Detect which cell encompasses the target text, then output its [X, Y] center coordinate. 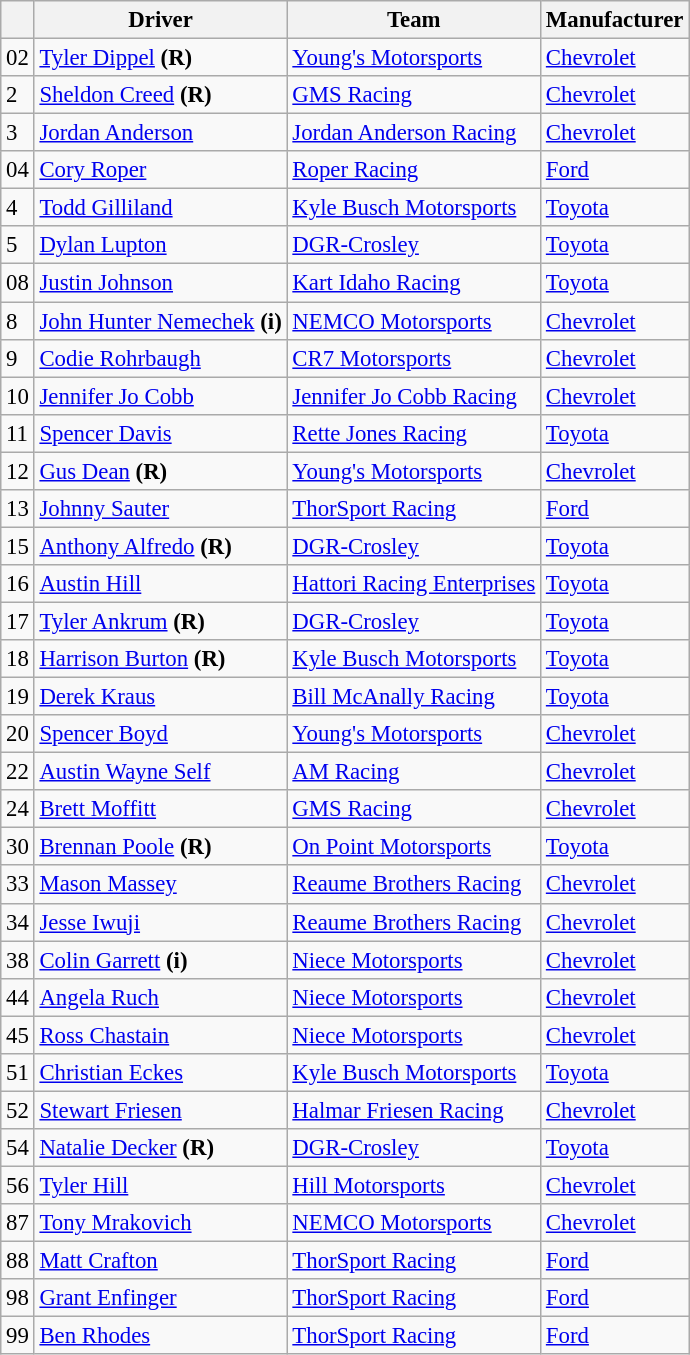
Johnny Sauter [160, 509]
Anthony Alfredo (R) [160, 546]
88 [18, 1261]
51 [18, 1073]
Gus Dean (R) [160, 471]
Jennifer Jo Cobb [160, 396]
Austin Hill [160, 584]
20 [18, 734]
54 [18, 1148]
Manufacturer [615, 20]
24 [18, 809]
Ross Chastain [160, 1035]
3 [18, 133]
Spencer Davis [160, 433]
11 [18, 433]
Stewart Friesen [160, 1110]
Halmar Friesen Racing [414, 1110]
98 [18, 1298]
Hill Motorsports [414, 1185]
Todd Gilliland [160, 208]
44 [18, 997]
Angela Ruch [160, 997]
Matt Crafton [160, 1261]
Sheldon Creed (R) [160, 95]
Dylan Lupton [160, 245]
2 [18, 95]
22 [18, 772]
Codie Rohrbaugh [160, 358]
Team [414, 20]
Derek Kraus [160, 697]
Mason Massey [160, 885]
CR7 Motorsports [414, 358]
Jordan Anderson [160, 133]
Tyler Hill [160, 1185]
Tony Mrakovich [160, 1223]
15 [18, 546]
8 [18, 321]
Roper Racing [414, 170]
AM Racing [414, 772]
On Point Motorsports [414, 847]
Cory Roper [160, 170]
4 [18, 208]
17 [18, 621]
Harrison Burton (R) [160, 659]
Tyler Ankrum (R) [160, 621]
87 [18, 1223]
Spencer Boyd [160, 734]
Driver [160, 20]
99 [18, 1336]
33 [18, 885]
30 [18, 847]
9 [18, 358]
12 [18, 471]
Ben Rhodes [160, 1336]
02 [18, 58]
38 [18, 960]
56 [18, 1185]
Kart Idaho Racing [414, 283]
34 [18, 922]
Rette Jones Racing [414, 433]
Brett Moffitt [160, 809]
Colin Garrett (i) [160, 960]
16 [18, 584]
08 [18, 283]
Tyler Dippel (R) [160, 58]
Christian Eckes [160, 1073]
13 [18, 509]
Brennan Poole (R) [160, 847]
Hattori Racing Enterprises [414, 584]
Jordan Anderson Racing [414, 133]
Jesse Iwuji [160, 922]
10 [18, 396]
04 [18, 170]
19 [18, 697]
45 [18, 1035]
Austin Wayne Self [160, 772]
Jennifer Jo Cobb Racing [414, 396]
Bill McAnally Racing [414, 697]
18 [18, 659]
Natalie Decker (R) [160, 1148]
Grant Enfinger [160, 1298]
Justin Johnson [160, 283]
5 [18, 245]
52 [18, 1110]
John Hunter Nemechek (i) [160, 321]
